Return the [X, Y] coordinate for the center point of the cell that contains the specified text.  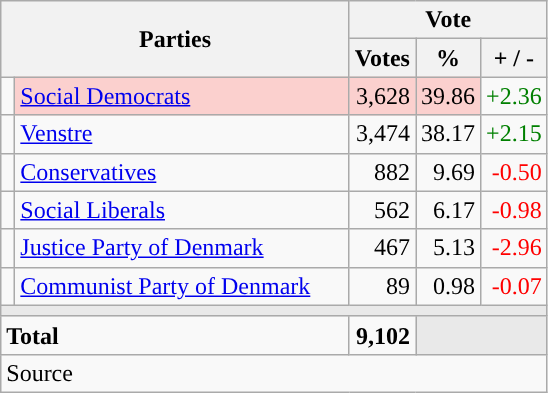
-0.07 [514, 286]
+2.36 [514, 96]
-0.98 [514, 210]
0.98 [448, 286]
882 [382, 172]
467 [382, 248]
Source [274, 373]
3,628 [382, 96]
5.13 [448, 248]
39.86 [448, 96]
Social Democrats [182, 96]
38.17 [448, 134]
9.69 [448, 172]
Communist Party of Denmark [182, 286]
6.17 [448, 210]
Conservatives [182, 172]
Vote [448, 20]
Justice Party of Denmark [182, 248]
Venstre [182, 134]
Social Liberals [182, 210]
-0.50 [514, 172]
9,102 [382, 335]
+2.15 [514, 134]
Total [176, 335]
% [448, 58]
89 [382, 286]
3,474 [382, 134]
Parties [176, 39]
Votes [382, 58]
-2.96 [514, 248]
+ / - [514, 58]
562 [382, 210]
